Scan for the cell matching the given text and deliver its (x, y) coordinate at center. 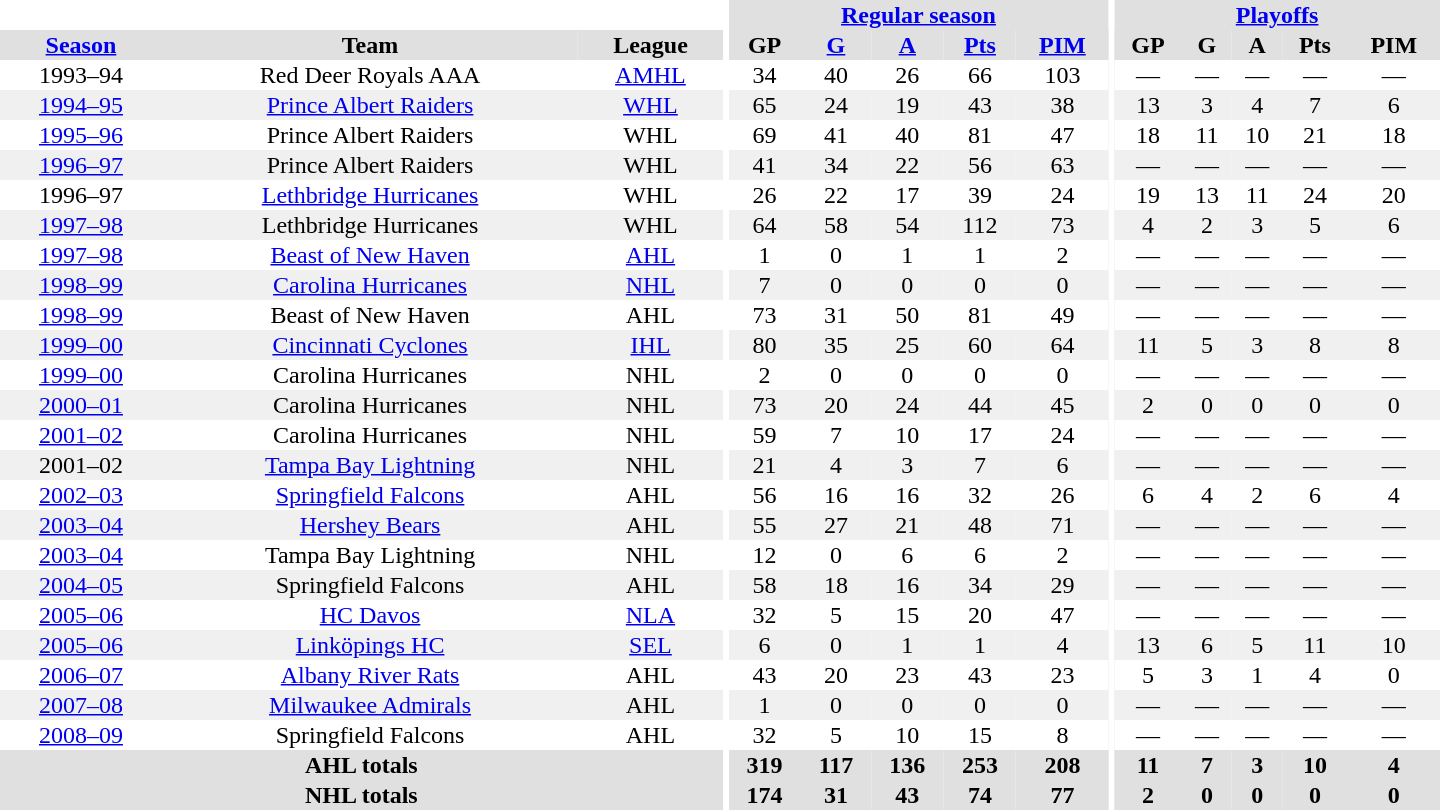
69 (764, 135)
29 (1062, 585)
71 (1062, 525)
80 (764, 345)
2008–09 (81, 735)
Albany River Rats (370, 675)
HC Davos (370, 615)
45 (1062, 405)
44 (980, 405)
35 (836, 345)
League (650, 45)
49 (1062, 315)
174 (764, 795)
Team (370, 45)
136 (908, 765)
48 (980, 525)
208 (1062, 765)
50 (908, 315)
Linköpings HC (370, 645)
103 (1062, 75)
77 (1062, 795)
NLA (650, 615)
Hershey Bears (370, 525)
74 (980, 795)
38 (1062, 105)
25 (908, 345)
253 (980, 765)
27 (836, 525)
Playoffs (1277, 15)
2006–07 (81, 675)
SEL (650, 645)
60 (980, 345)
65 (764, 105)
Red Deer Royals AAA (370, 75)
NHL totals (362, 795)
2007–08 (81, 705)
2004–05 (81, 585)
12 (764, 555)
117 (836, 765)
2002–03 (81, 495)
59 (764, 435)
39 (980, 195)
Cincinnati Cyclones (370, 345)
1993–94 (81, 75)
66 (980, 75)
63 (1062, 165)
112 (980, 225)
Regular season (918, 15)
Milwaukee Admirals (370, 705)
55 (764, 525)
Season (81, 45)
AMHL (650, 75)
319 (764, 765)
AHL totals (362, 765)
2000–01 (81, 405)
1995–96 (81, 135)
IHL (650, 345)
54 (908, 225)
1994–95 (81, 105)
